Output the (x, y) coordinate of the center of the cell containing the given text.  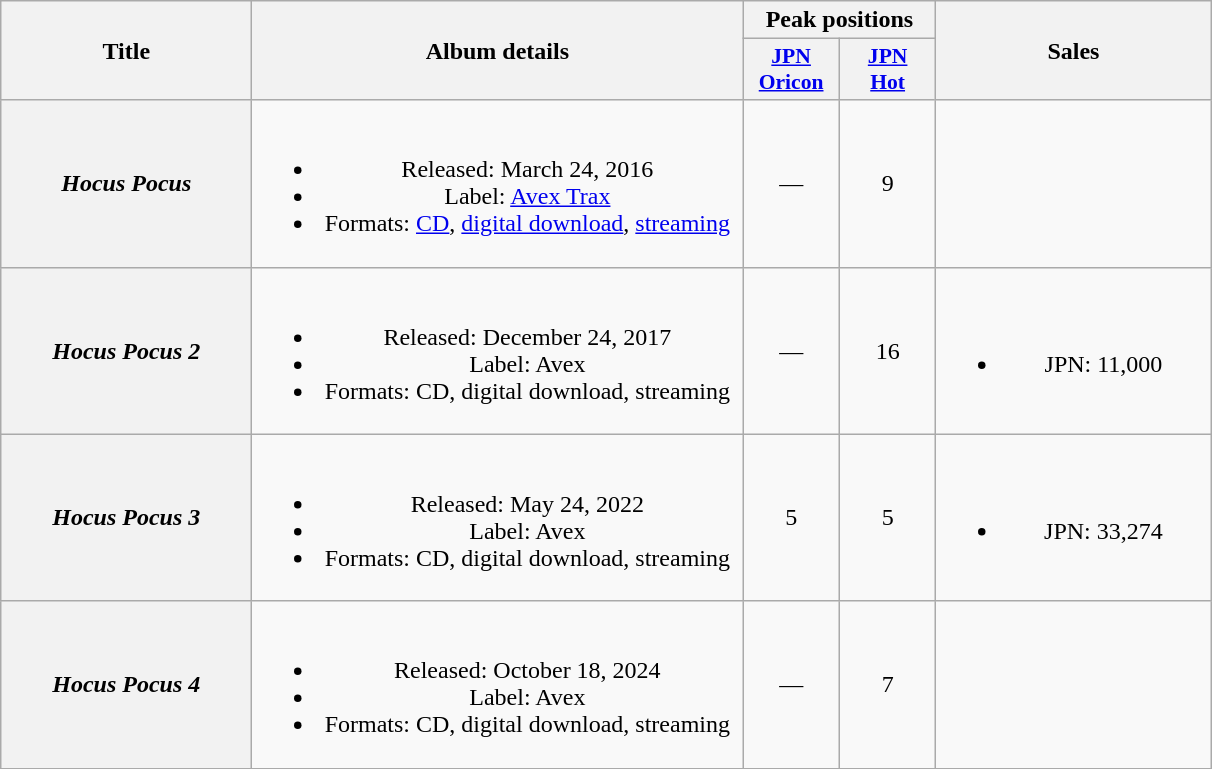
Album details (498, 50)
7 (888, 684)
Released: March 24, 2016Label: Avex TraxFormats: CD, digital download, streaming (498, 184)
Hocus Pocus 4 (126, 684)
JPNOricon (792, 70)
JPNHot (888, 70)
Hocus Pocus 3 (126, 518)
Released: December 24, 2017Label: AvexFormats: CD, digital download, streaming (498, 350)
Sales (1074, 50)
Hocus Pocus 2 (126, 350)
JPN: 33,274 (1074, 518)
JPN: 11,000 (1074, 350)
9 (888, 184)
Released: October 18, 2024Label: AvexFormats: CD, digital download, streaming (498, 684)
Title (126, 50)
Hocus Pocus (126, 184)
16 (888, 350)
Released: May 24, 2022Label: AvexFormats: CD, digital download, streaming (498, 518)
Peak positions (840, 20)
